From the cell containing the given text, extract its center point as [X, Y] coordinate. 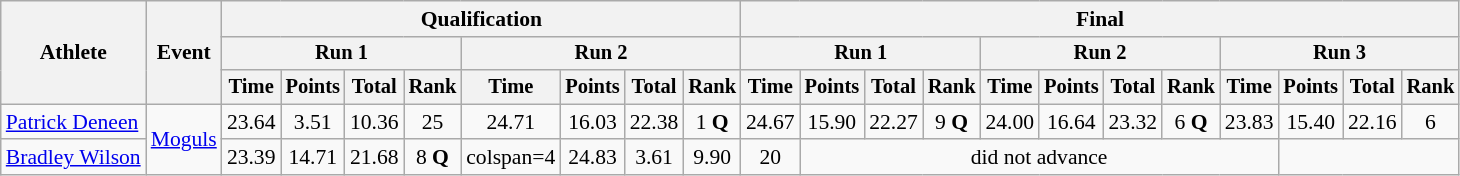
colspan=4 [510, 158]
23.64 [252, 122]
1 Q [712, 122]
24.71 [510, 122]
3.51 [313, 122]
24.67 [770, 122]
22.27 [894, 122]
21.68 [374, 158]
6 [1431, 122]
Athlete [74, 52]
Event [184, 52]
16.64 [1071, 122]
did not advance [1040, 158]
23.39 [252, 158]
9 Q [952, 122]
15.40 [1311, 122]
Bradley Wilson [74, 158]
6 Q [1191, 122]
3.61 [654, 158]
22.38 [654, 122]
Final [1100, 19]
Qualification [482, 19]
Patrick Deneen [74, 122]
Run 3 [1340, 54]
22.16 [1372, 122]
15.90 [832, 122]
20 [770, 158]
23.32 [1134, 122]
14.71 [313, 158]
Moguls [184, 140]
24.83 [592, 158]
24.00 [1010, 122]
25 [433, 122]
23.83 [1250, 122]
9.90 [712, 158]
16.03 [592, 122]
8 Q [433, 158]
10.36 [374, 122]
